Return the [x, y] coordinate for the center point of the cell that contains the specified text.  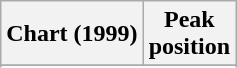
Peakposition [189, 34]
Chart (1999) [72, 34]
